Return (X, Y) of the center of cell containing provided text 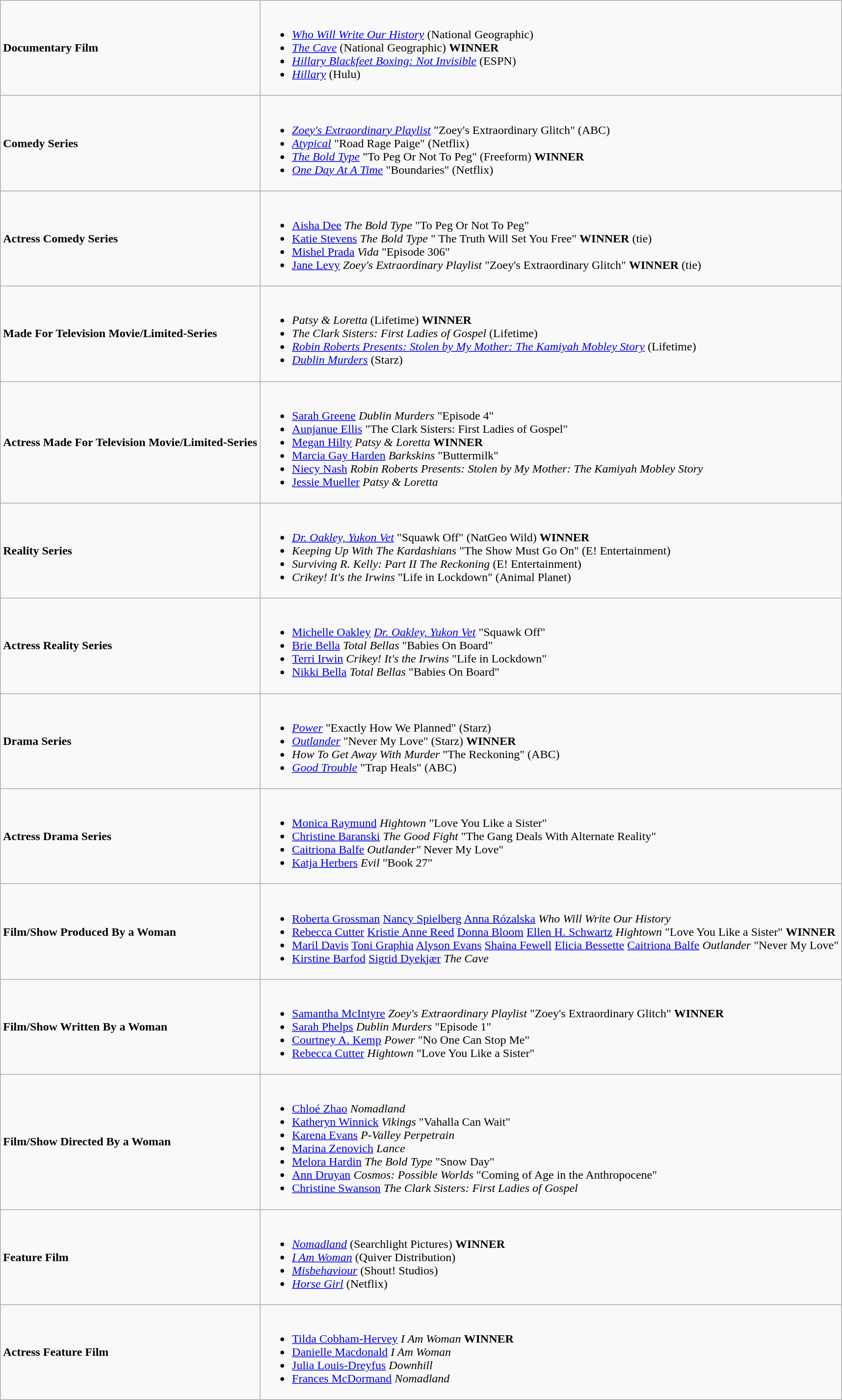
Reality Series (131, 551)
Drama Series (131, 741)
Feature Film (131, 1257)
Who Will Write Our History (National Geographic)The Cave (National Geographic) WINNERHillary Blackfeet Boxing: Not Invisible (ESPN)Hillary (Hulu) (551, 48)
Tilda Cobham-Hervey I Am Woman WINNERDanielle Macdonald I Am WomanJulia Louis-Dreyfus DownhillFrances McDormand Nomadland (551, 1352)
Nomadland (Searchlight Pictures) WINNERI Am Woman (Quiver Distribution)Misbehaviour (Shout! Studios)Horse Girl (Netflix) (551, 1257)
Actress Drama Series (131, 836)
Film/Show Directed By a Woman (131, 1141)
Film/Show Written By a Woman (131, 1027)
Documentary Film (131, 48)
Actress Comedy Series (131, 238)
Actress Made For Television Movie/Limited-Series (131, 442)
Film/Show Produced By a Woman (131, 931)
Actress Reality Series (131, 646)
Made For Television Movie/Limited-Series (131, 334)
Comedy Series (131, 143)
Actress Feature Film (131, 1352)
